Pinpoint the cell where the given text exists, returning its (x, y) midpoint coordinate. 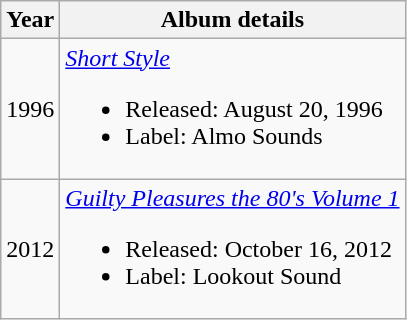
2012 (30, 249)
Album details (232, 20)
Short StyleReleased: August 20, 1996Label: Almo Sounds (232, 109)
1996 (30, 109)
Guilty Pleasures the 80's Volume 1Released: October 16, 2012Label: Lookout Sound (232, 249)
Year (30, 20)
